For the text-containing cell, return its midpoint in [x, y] coordinate format. 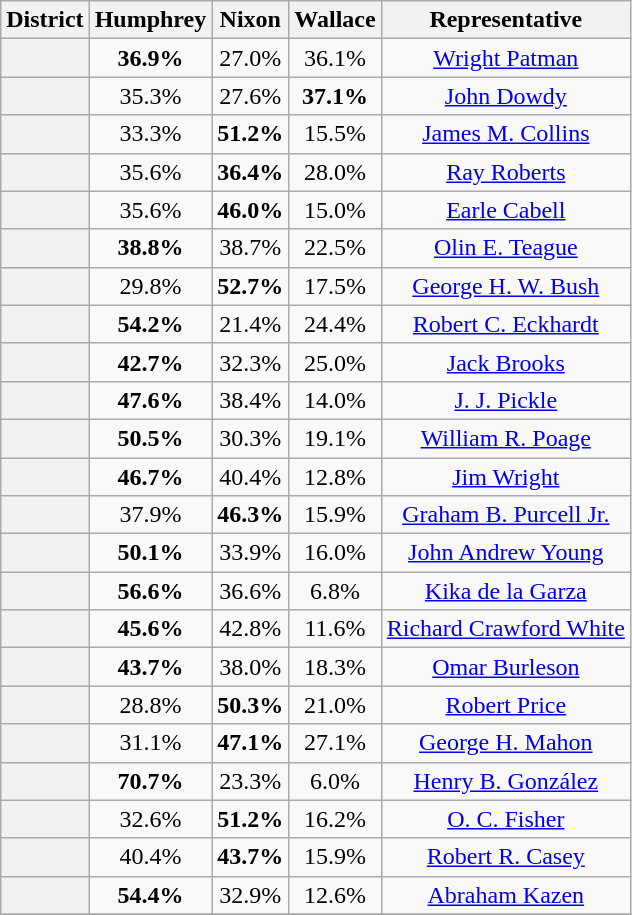
31.1% [150, 743]
25.0% [335, 362]
38.0% [250, 667]
Jim Wright [506, 477]
28.0% [335, 172]
George H. W. Bush [506, 286]
27.0% [250, 58]
Wallace [335, 20]
52.7% [250, 286]
Nixon [250, 20]
Robert Price [506, 705]
42.8% [250, 629]
Henry B. González [506, 781]
District [45, 20]
Omar Burleson [506, 667]
22.5% [335, 248]
O. C. Fisher [506, 819]
J. J. Pickle [506, 400]
47.6% [150, 400]
70.7% [150, 781]
John Andrew Young [506, 553]
24.4% [335, 324]
William R. Poage [506, 438]
17.5% [335, 286]
30.3% [250, 438]
Humphrey [150, 20]
11.6% [335, 629]
54.4% [150, 895]
27.6% [250, 96]
15.5% [335, 134]
46.3% [250, 515]
38.4% [250, 400]
36.1% [335, 58]
Olin E. Teague [506, 248]
32.9% [250, 895]
46.0% [250, 210]
37.9% [150, 515]
33.9% [250, 553]
6.8% [335, 591]
12.6% [335, 895]
47.1% [250, 743]
35.3% [150, 96]
38.7% [250, 248]
Richard Crawford White [506, 629]
Wright Patman [506, 58]
19.1% [335, 438]
Representative [506, 20]
28.8% [150, 705]
29.8% [150, 286]
George H. Mahon [506, 743]
42.7% [150, 362]
Abraham Kazen [506, 895]
56.6% [150, 591]
50.5% [150, 438]
Earle Cabell [506, 210]
36.4% [250, 172]
John Dowdy [506, 96]
16.0% [335, 553]
12.8% [335, 477]
23.3% [250, 781]
36.9% [150, 58]
36.6% [250, 591]
50.3% [250, 705]
18.3% [335, 667]
32.3% [250, 362]
32.6% [150, 819]
15.0% [335, 210]
Robert R. Casey [506, 857]
38.8% [150, 248]
21.0% [335, 705]
16.2% [335, 819]
45.6% [150, 629]
37.1% [335, 96]
Ray Roberts [506, 172]
Jack Brooks [506, 362]
Robert C. Eckhardt [506, 324]
27.1% [335, 743]
33.3% [150, 134]
Kika de la Garza [506, 591]
50.1% [150, 553]
Graham B. Purcell Jr. [506, 515]
6.0% [335, 781]
46.7% [150, 477]
54.2% [150, 324]
14.0% [335, 400]
21.4% [250, 324]
James M. Collins [506, 134]
